For the text-containing cell, return its midpoint in [X, Y] coordinate format. 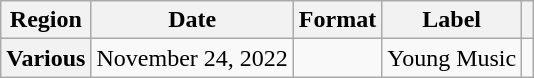
November 24, 2022 [192, 58]
Date [192, 20]
Format [337, 20]
Label [452, 20]
Young Music [452, 58]
Various [46, 58]
Region [46, 20]
